Return (X, Y) of the center of cell containing provided text 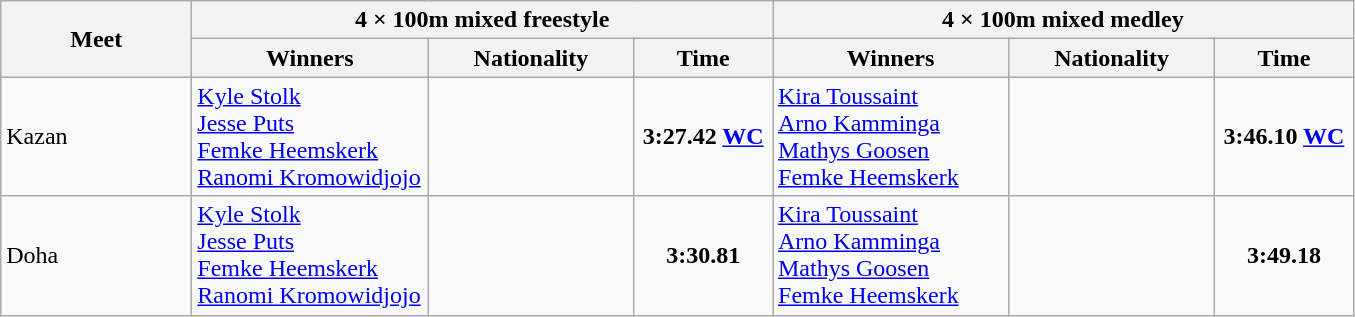
3:27.42 WC (704, 136)
Meet (96, 39)
4 × 100m mixed medley (1062, 20)
3:49.18 (1284, 256)
4 × 100m mixed freestyle (482, 20)
3:46.10 WC (1284, 136)
Doha (96, 256)
Kazan (96, 136)
3:30.81 (704, 256)
